Determine the (X, Y) coordinate at the center of the cell enclosing the given text.  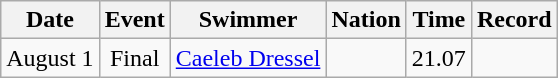
Date (50, 20)
August 1 (50, 58)
21.07 (438, 58)
Nation (366, 20)
Record (514, 20)
Swimmer (248, 20)
Final (134, 58)
Caeleb Dressel (248, 58)
Event (134, 20)
Time (438, 20)
